Extract the [X, Y] coordinate from the center of the cell holding the provided text.  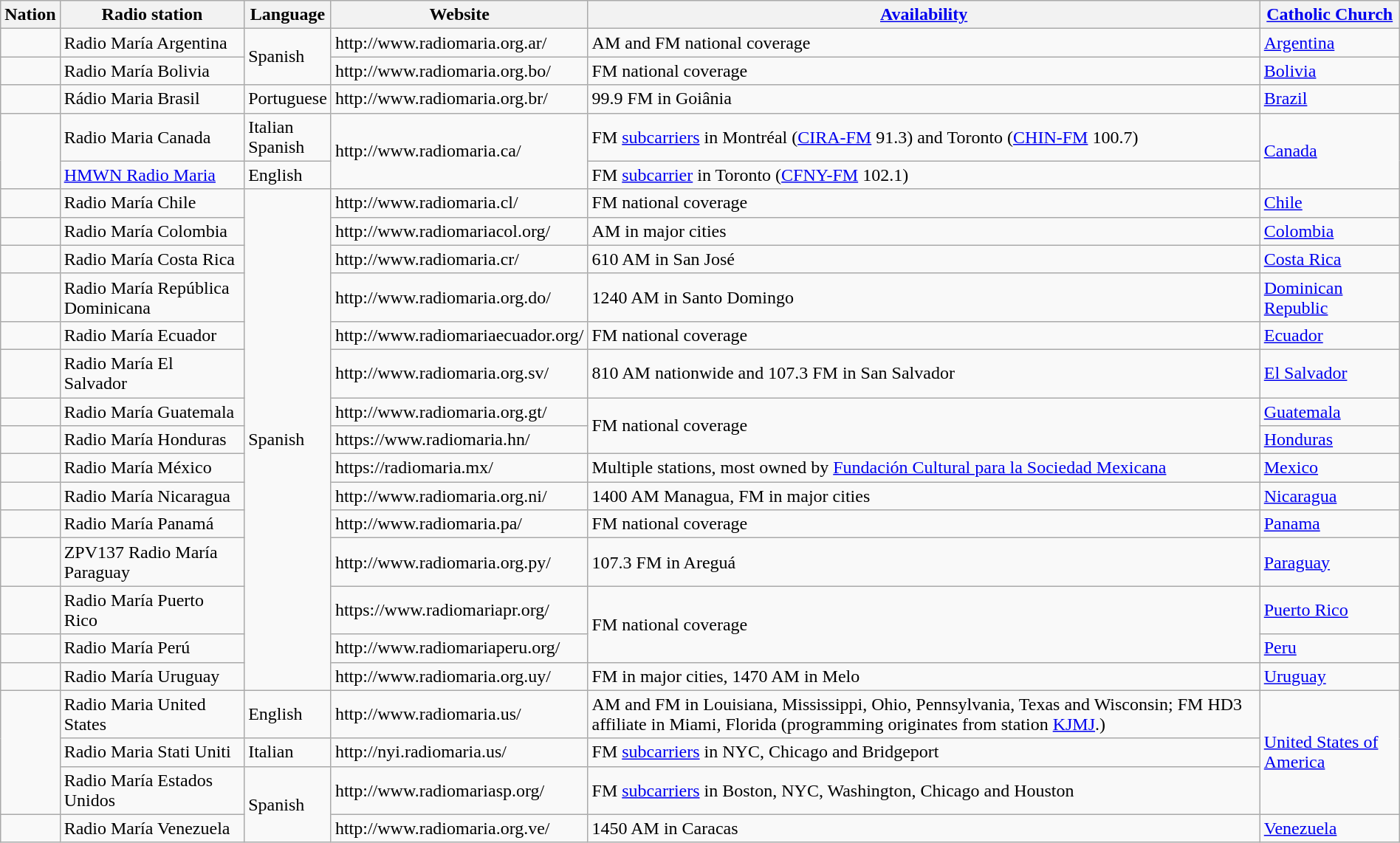
AM and FM national coverage [924, 43]
1450 AM in Caracas [924, 828]
FM subcarriers in Montréal (CIRA-FM 91.3) and Toronto (CHIN-FM 100.7) [924, 137]
Radio María Ecuador [152, 335]
Colombia [1329, 231]
Brazil [1329, 99]
http://www.radiomaria.org.ni/ [459, 496]
Radio María Honduras [152, 440]
AM in major cities [924, 231]
Radio Maria Stati Uniti [152, 752]
Website [459, 15]
Radio María Perú [152, 648]
Radio María Chile [152, 203]
Language [288, 15]
http://www.radiomaria.org.uy/ [459, 676]
http://www.radiomaria.cr/ [459, 259]
Chile [1329, 203]
Dominican Republic [1329, 297]
http://www.radiomaria.org.py/ [459, 562]
http://www.radiomariaecuador.org/ [459, 335]
http://www.radiomariaperu.org/ [459, 648]
http://www.radiomaria.org.sv/ [459, 374]
http://www.radiomaria.ca/ [459, 151]
Radio María Puerto Rico [152, 610]
Radio station [152, 15]
1240 AM in Santo Domingo [924, 297]
Puerto Rico [1329, 610]
http://www.radiomaria.org.ve/ [459, 828]
107.3 FM in Areguá [924, 562]
Radio María República Dominicana [152, 297]
Radio María Panamá [152, 524]
http://www.radiomariasp.org/ [459, 790]
https://www.radiomariapr.org/ [459, 610]
610 AM in San José [924, 259]
Multiple stations, most owned by Fundación Cultural para la Sociedad Mexicana [924, 468]
Ecuador [1329, 335]
Rádio Maria Brasil [152, 99]
United States of America [1329, 752]
HMWN Radio Maria [152, 175]
810 AM nationwide and 107.3 FM in San Salvador [924, 374]
Nation [30, 15]
Radio María Colombia [152, 231]
Paraguay [1329, 562]
http://www.radiomaria.us/ [459, 715]
Guatemala [1329, 411]
http://nyi.radiomaria.us/ [459, 752]
Radio Maria United States [152, 715]
http://www.radiomaria.org.gt/ [459, 411]
Radio María Venezuela [152, 828]
https://radiomaria.mx/ [459, 468]
Venezuela [1329, 828]
El Salvador [1329, 374]
FM subcarriers in Boston, NYC, Washington, Chicago and Houston [924, 790]
Italian [288, 752]
Argentina [1329, 43]
http://www.radiomaria.org.do/ [459, 297]
Radio María México [152, 468]
http://www.radiomaria.org.br/ [459, 99]
99.9 FM in Goiânia [924, 99]
http://www.radiomaria.pa/ [459, 524]
FM in major cities, 1470 AM in Melo [924, 676]
Radio María Uruguay [152, 676]
Panama [1329, 524]
Peru [1329, 648]
https://www.radiomaria.hn/ [459, 440]
http://www.radiomaria.cl/ [459, 203]
Honduras [1329, 440]
Radio María Estados Unidos [152, 790]
Radio María Costa Rica [152, 259]
Nicaragua [1329, 496]
Radio María Guatemala [152, 411]
Bolivia [1329, 71]
Uruguay [1329, 676]
1400 AM Managua, FM in major cities [924, 496]
Mexico [1329, 468]
Costa Rica [1329, 259]
Portuguese [288, 99]
Radio Maria Canada [152, 137]
http://www.radiomariacol.org/ [459, 231]
Availability [924, 15]
ZPV137 Radio María Paraguay [152, 562]
Canada [1329, 151]
Radio María Bolivia [152, 71]
http://www.radiomaria.org.ar/ [459, 43]
ItalianSpanish [288, 137]
Radio María Nicaragua [152, 496]
FM subcarrier in Toronto (CFNY-FM 102.1) [924, 175]
Radio María Argentina [152, 43]
Radio María El Salvador [152, 374]
FM subcarriers in NYC, Chicago and Bridgeport [924, 752]
Catholic Church [1329, 15]
http://www.radiomaria.org.bo/ [459, 71]
